Return the [X, Y] coordinate for the center point of the cell that contains the specified text.  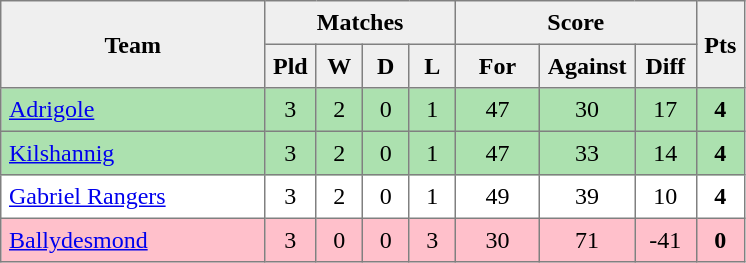
33 [586, 153]
W [339, 66]
49 [497, 197]
Team [133, 44]
Diff [666, 66]
39 [586, 197]
For [497, 66]
-41 [666, 240]
17 [666, 110]
Gabriel Rangers [133, 197]
Score [576, 23]
Pld [290, 66]
Against [586, 66]
14 [666, 153]
Ballydesmond [133, 240]
D [385, 66]
Matches [360, 23]
10 [666, 197]
Pts [720, 44]
Kilshannig [133, 153]
L [432, 66]
Adrigole [133, 110]
71 [586, 240]
